Return (x, y) of the center of cell containing provided text 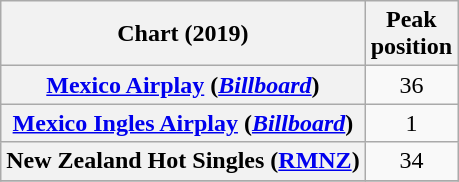
Mexico Airplay (Billboard) (183, 85)
Mexico Ingles Airplay (Billboard) (183, 123)
New Zealand Hot Singles (RMNZ) (183, 161)
Chart (2019) (183, 34)
34 (411, 161)
Peak position (411, 34)
36 (411, 85)
1 (411, 123)
